From the cell containing the given text, extract its center point as [x, y] coordinate. 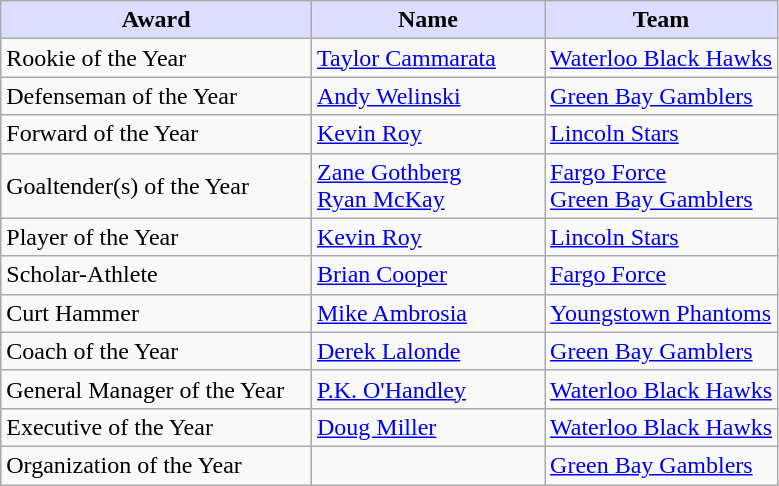
Derek Lalonde [428, 351]
General Manager of the Year [156, 389]
Executive of the Year [156, 427]
Forward of the Year [156, 134]
Zane GothbergRyan McKay [428, 186]
Team [662, 20]
Coach of the Year [156, 351]
Goaltender(s) of the Year [156, 186]
Doug Miller [428, 427]
Rookie of the Year [156, 58]
Organization of the Year [156, 465]
Andy Welinski [428, 96]
Brian Cooper [428, 275]
P.K. O'Handley [428, 389]
Player of the Year [156, 237]
Scholar-Athlete [156, 275]
Award [156, 20]
Defenseman of the Year [156, 96]
Curt Hammer [156, 313]
Taylor Cammarata [428, 58]
Mike Ambrosia [428, 313]
Youngstown Phantoms [662, 313]
Fargo Force [662, 275]
Fargo ForceGreen Bay Gamblers [662, 186]
Name [428, 20]
